Capture the cell that displays the provided text and extract its [X, Y] central coordinate. 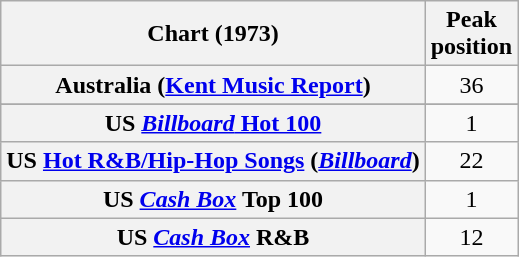
US Billboard Hot 100 [213, 123]
US Cash Box R&B [213, 237]
Peakposition [471, 34]
36 [471, 85]
US Cash Box Top 100 [213, 199]
US Hot R&B/Hip-Hop Songs (Billboard) [213, 161]
Chart (1973) [213, 34]
12 [471, 237]
Australia (Kent Music Report) [213, 85]
22 [471, 161]
